Return the (x, y) coordinate for the center point of the cell that contains the specified text.  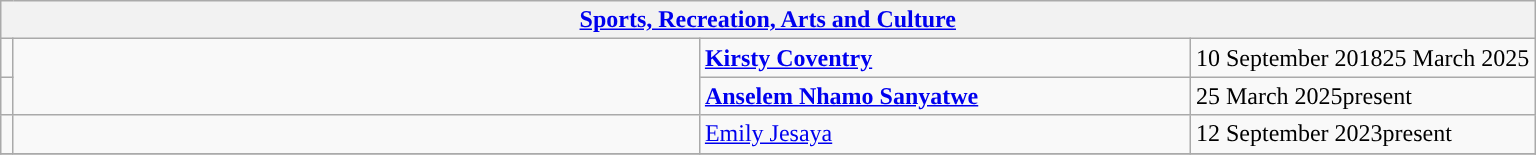
Anselem Nhamo Sanyatwe (944, 96)
Kirsty Coventry (944, 58)
10 September 201825 March 2025 (1362, 58)
Emily Jesaya (944, 134)
25 March 2025present (1362, 96)
Sports, Recreation, Arts and Culture (768, 20)
12 September 2023present (1362, 134)
